Locate the cell with the specified text and output its [X, Y] center coordinate. 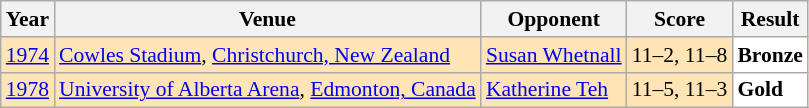
1978 [28, 90]
Year [28, 19]
Bronze [770, 55]
Susan Whetnall [554, 55]
Gold [770, 90]
1974 [28, 55]
Opponent [554, 19]
11–2, 11–8 [680, 55]
Cowles Stadium, Christchurch, New Zealand [268, 55]
Score [680, 19]
University of Alberta Arena, Edmonton, Canada [268, 90]
Venue [268, 19]
Katherine Teh [554, 90]
11–5, 11–3 [680, 90]
Result [770, 19]
